Return the [X, Y] coordinate for the center point of the cell that contains the specified text.  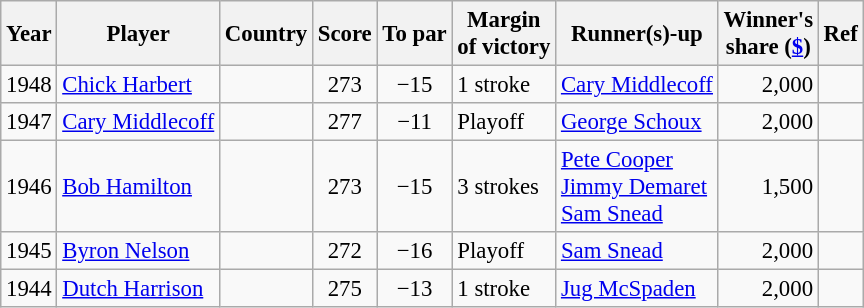
Marginof victory [504, 34]
277 [344, 122]
1947 [29, 122]
−11 [414, 122]
1946 [29, 187]
1945 [29, 251]
272 [344, 251]
1,500 [768, 187]
Year [29, 34]
Player [138, 34]
To par [414, 34]
Ref [840, 34]
1948 [29, 85]
Bob Hamilton [138, 187]
Winner'sshare ($) [768, 34]
Dutch Harrison [138, 289]
Country [266, 34]
275 [344, 289]
Score [344, 34]
3 strokes [504, 187]
Chick Harbert [138, 85]
Jug McSpaden [638, 289]
George Schoux [638, 122]
Runner(s)-up [638, 34]
Byron Nelson [138, 251]
−16 [414, 251]
Sam Snead [638, 251]
1944 [29, 289]
−13 [414, 289]
Pete Cooper Jimmy Demaret Sam Snead [638, 187]
